Scan for the cell matching the given text and deliver its [X, Y] coordinate at center. 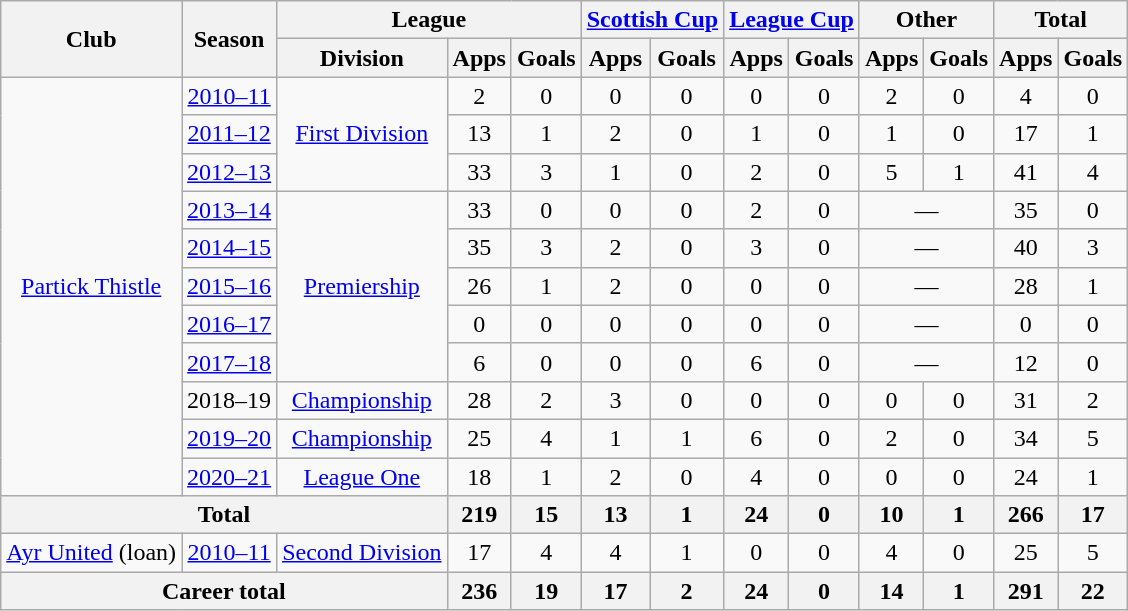
26 [479, 286]
291 [1026, 591]
League Cup [792, 20]
Other [926, 20]
10 [891, 515]
Career total [224, 591]
12 [1026, 362]
2013–14 [230, 210]
2014–15 [230, 248]
2020–21 [230, 477]
2011–12 [230, 134]
Season [230, 39]
League One [362, 477]
31 [1026, 400]
15 [546, 515]
19 [546, 591]
Club [92, 39]
Scottish Cup [652, 20]
2012–13 [230, 172]
2019–20 [230, 438]
2015–16 [230, 286]
18 [479, 477]
14 [891, 591]
Division [362, 58]
2016–17 [230, 324]
34 [1026, 438]
Ayr United (loan) [92, 553]
Premiership [362, 286]
League [430, 20]
41 [1026, 172]
22 [1093, 591]
219 [479, 515]
236 [479, 591]
First Division [362, 134]
2017–18 [230, 362]
2018–19 [230, 400]
40 [1026, 248]
Partick Thistle [92, 286]
Second Division [362, 553]
266 [1026, 515]
